Capture the cell that displays the provided text and extract its (X, Y) central coordinate. 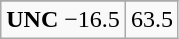
63.5 (152, 20)
UNC −16.5 (64, 20)
